Capture the cell that displays the provided text and extract its (X, Y) central coordinate. 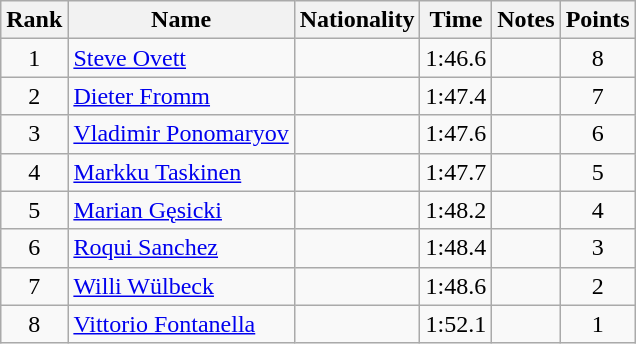
Time (456, 20)
Notes (526, 20)
1:46.6 (456, 58)
Dieter Fromm (181, 96)
Markku Taskinen (181, 172)
1:47.6 (456, 134)
Vittorio Fontanella (181, 324)
Marian Gęsicki (181, 210)
Roqui Sanchez (181, 248)
Vladimir Ponomaryov (181, 134)
Willi Wülbeck (181, 286)
Steve Ovett (181, 58)
1:52.1 (456, 324)
1:48.6 (456, 286)
1:48.4 (456, 248)
1:47.4 (456, 96)
1:47.7 (456, 172)
Nationality (357, 20)
Name (181, 20)
Points (598, 20)
Rank (34, 20)
1:48.2 (456, 210)
